Detect which cell encompasses the target text, then output its (X, Y) center coordinate. 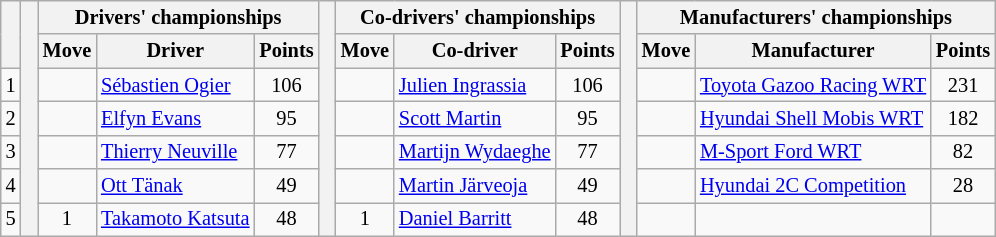
Manufacturers' championships (816, 17)
Driver (175, 51)
Daniel Barritt (475, 219)
Julien Ingrassia (475, 85)
Manufacturer (813, 51)
Martijn Wydaeghe (475, 152)
4 (11, 186)
Hyundai Shell Mobis WRT (813, 118)
3 (11, 152)
Co-drivers' championships (478, 17)
82 (963, 152)
28 (963, 186)
Toyota Gazoo Racing WRT (813, 85)
Thierry Neuville (175, 152)
Sébastien Ogier (175, 85)
Martin Järveoja (475, 186)
Takamoto Katsuta (175, 219)
182 (963, 118)
231 (963, 85)
Co-driver (475, 51)
Hyundai 2C Competition (813, 186)
Drivers' championships (178, 17)
Elfyn Evans (175, 118)
M-Sport Ford WRT (813, 152)
Scott Martin (475, 118)
Ott Tänak (175, 186)
5 (11, 219)
2 (11, 118)
